Search for the cell housing the specified text and yield its [x, y] center coordinate. 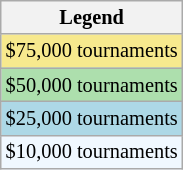
$75,000 tournaments [92, 51]
$50,000 tournaments [92, 85]
Legend [92, 17]
$25,000 tournaments [92, 118]
$10,000 tournaments [92, 152]
